Capture the cell that displays the provided text and extract its (x, y) central coordinate. 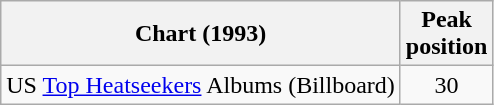
Chart (1993) (201, 34)
US Top Heatseekers Albums (Billboard) (201, 85)
Peak position (446, 34)
30 (446, 85)
